Scan for the cell matching the given text and deliver its (X, Y) coordinate at center. 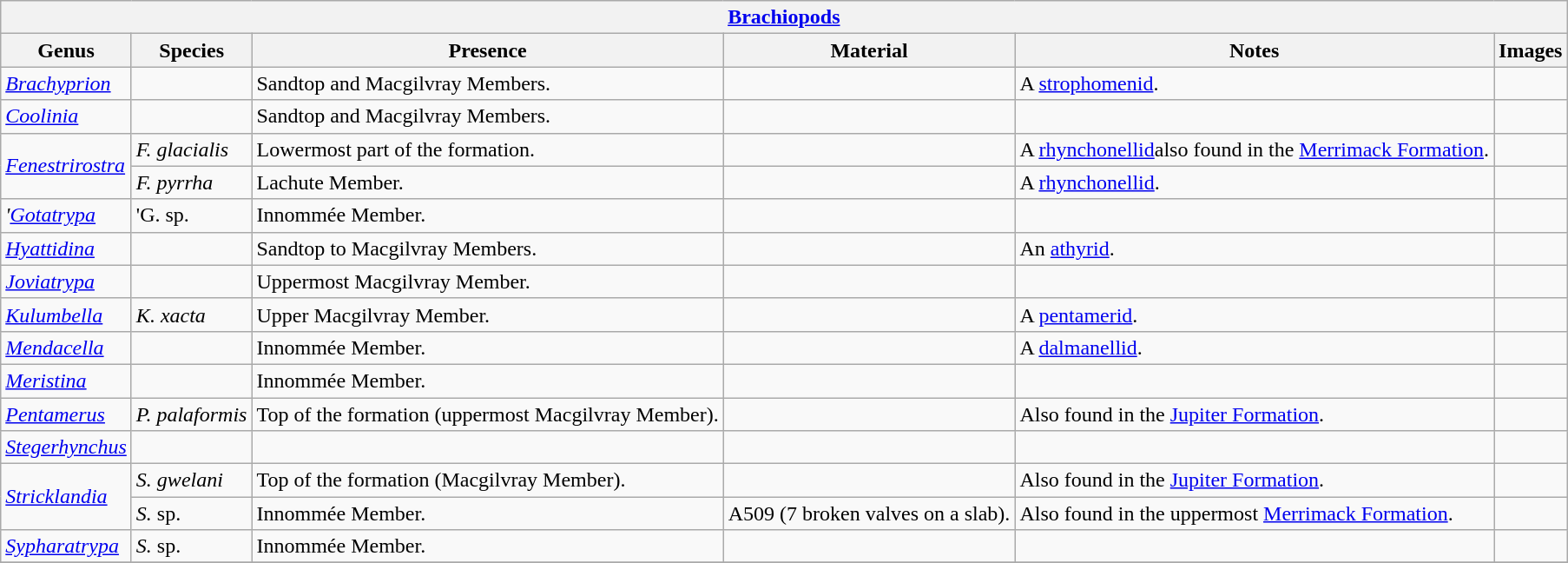
Kulumbella (66, 315)
Top of the formation (Macgilvray Member). (488, 480)
F. pyrrha (191, 182)
Pentamerus (66, 414)
Material (869, 50)
Sypharatrypa (66, 546)
S. gwelani (191, 480)
Sandtop to Macgilvray Members. (488, 248)
A pentamerid. (1255, 315)
Brachyprion (66, 83)
F. glacialis (191, 149)
Stegerhynchus (66, 447)
Hyattidina (66, 248)
Mendacella (66, 348)
'G. sp. (191, 215)
A rhynchonellid. (1255, 182)
Brachiopods (784, 17)
A rhynchonellidalso found in the Merrimack Formation. (1255, 149)
Top of the formation (uppermost Macgilvray Member). (488, 414)
Also found in the uppermost Merrimack Formation. (1255, 513)
'Gotatrypa (66, 215)
An athyrid. (1255, 248)
Fenestrirostra (66, 166)
Notes (1255, 50)
P. palaformis (191, 414)
Lowermost part of the formation. (488, 149)
Joviatrypa (66, 281)
Coolinia (66, 116)
A dalmanellid. (1255, 348)
K. xacta (191, 315)
Meristina (66, 381)
Lachute Member. (488, 182)
Stricklandia (66, 497)
Species (191, 50)
Images (1531, 50)
Genus (66, 50)
A strophomenid. (1255, 83)
A509 (7 broken valves on a slab). (869, 513)
Upper Macgilvray Member. (488, 315)
Presence (488, 50)
Uppermost Macgilvray Member. (488, 281)
